For the text-containing cell, return its midpoint in (X, Y) coordinate format. 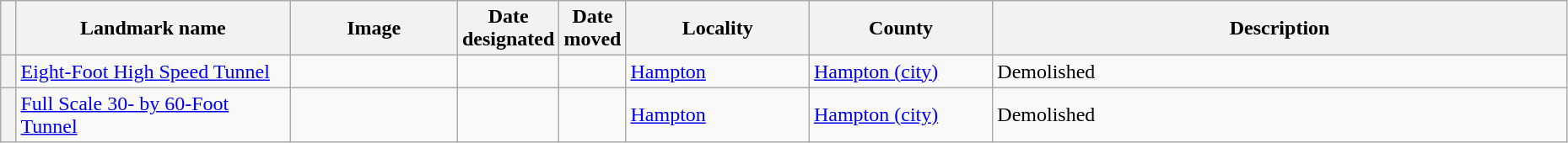
Image (374, 29)
Landmark name (154, 29)
Date moved (592, 29)
Description (1280, 29)
Eight-Foot High Speed Tunnel (154, 71)
Locality (717, 29)
Date designated (508, 29)
Full Scale 30- by 60-Foot Tunnel (154, 114)
County (901, 29)
